From the cell containing the given text, extract its center point as (x, y) coordinate. 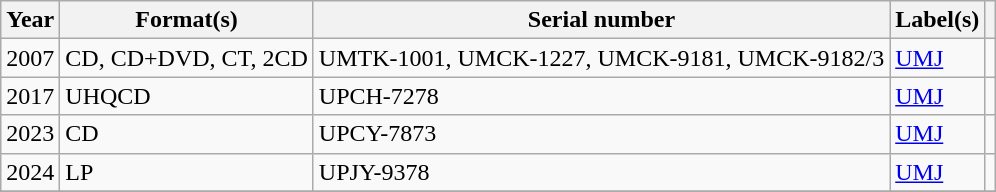
UPJY-9378 (601, 172)
UPCH-7278 (601, 96)
2024 (30, 172)
LP (187, 172)
UHQCD (187, 96)
Label(s) (938, 20)
2007 (30, 58)
2023 (30, 134)
2017 (30, 96)
CD, CD+DVD, CT, 2CD (187, 58)
UMTK-1001, UMCK-1227, UMCK-9181, UMCK-9182/3 (601, 58)
Format(s) (187, 20)
CD (187, 134)
Serial number (601, 20)
UPCY-7873 (601, 134)
Year (30, 20)
